Capture the cell that displays the provided text and extract its (x, y) central coordinate. 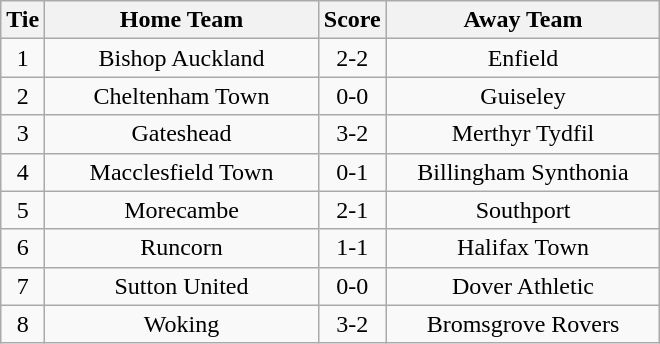
Halifax Town (523, 248)
6 (23, 248)
Cheltenham Town (182, 96)
Southport (523, 210)
4 (23, 172)
Runcorn (182, 248)
Enfield (523, 58)
Morecambe (182, 210)
Bishop Auckland (182, 58)
3 (23, 134)
Score (352, 20)
Macclesfield Town (182, 172)
2 (23, 96)
8 (23, 324)
Dover Athletic (523, 286)
Merthyr Tydfil (523, 134)
2-1 (352, 210)
Away Team (523, 20)
2-2 (352, 58)
Bromsgrove Rovers (523, 324)
Woking (182, 324)
Tie (23, 20)
Home Team (182, 20)
Gateshead (182, 134)
5 (23, 210)
1 (23, 58)
Guiseley (523, 96)
7 (23, 286)
0-1 (352, 172)
Billingham Synthonia (523, 172)
1-1 (352, 248)
Sutton United (182, 286)
